Search for the cell housing the specified text and yield its (X, Y) center coordinate. 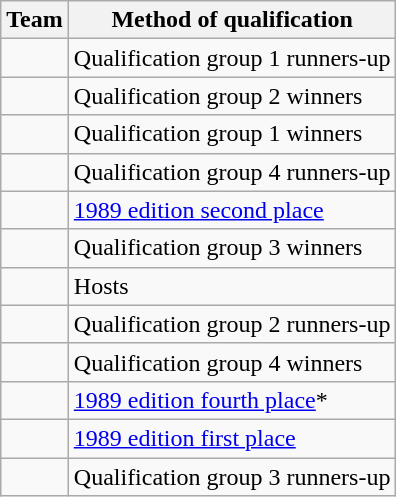
1989 edition second place (232, 210)
Qualification group 3 winners (232, 248)
Qualification group 4 winners (232, 362)
Hosts (232, 286)
Team (35, 20)
Qualification group 3 runners-up (232, 477)
1989 edition fourth place* (232, 400)
Qualification group 1 runners-up (232, 58)
Qualification group 2 winners (232, 96)
Qualification group 1 winners (232, 134)
Method of qualification (232, 20)
Qualification group 4 runners-up (232, 172)
Qualification group 2 runners-up (232, 324)
1989 edition first place (232, 438)
